Scan for the cell matching the given text and deliver its (x, y) coordinate at center. 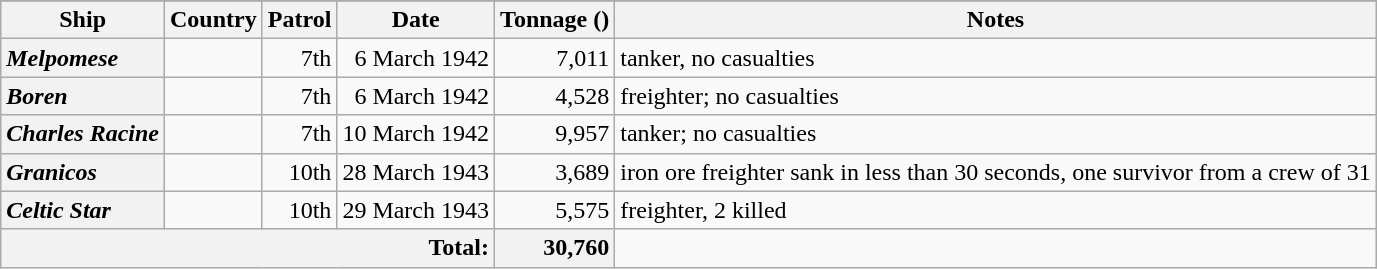
Country (214, 20)
Boren (83, 96)
Tonnage () (555, 20)
9,957 (555, 134)
7,011 (555, 58)
freighter; no casualties (996, 96)
freighter, 2 killed (996, 210)
Total: (248, 248)
Patrol (300, 20)
4,528 (555, 96)
Melpomese (83, 58)
10 March 1942 (416, 134)
tanker, no casualties (996, 58)
Notes (996, 20)
tanker; no casualties (996, 134)
Granicos (83, 172)
Ship (83, 20)
Celtic Star (83, 210)
28 March 1943 (416, 172)
29 March 1943 (416, 210)
Charles Racine (83, 134)
iron ore freighter sank in less than 30 seconds, one survivor from a crew of 31 (996, 172)
30,760 (555, 248)
5,575 (555, 210)
3,689 (555, 172)
Date (416, 20)
